Identify which cell holds the provided text, then report its (x, y) central coordinate. 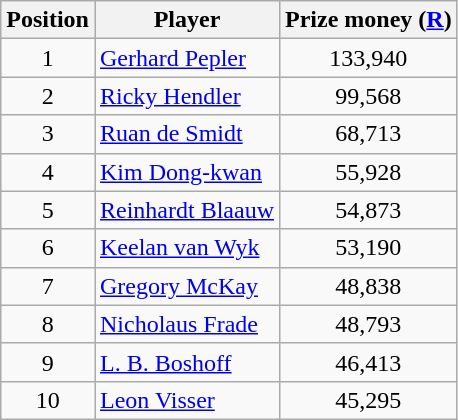
99,568 (369, 96)
Ruan de Smidt (186, 134)
54,873 (369, 210)
Leon Visser (186, 400)
Prize money (R) (369, 20)
Player (186, 20)
2 (48, 96)
55,928 (369, 172)
133,940 (369, 58)
Reinhardt Blaauw (186, 210)
Keelan van Wyk (186, 248)
Position (48, 20)
45,295 (369, 400)
Ricky Hendler (186, 96)
3 (48, 134)
Nicholaus Frade (186, 324)
48,793 (369, 324)
Gerhard Pepler (186, 58)
6 (48, 248)
1 (48, 58)
68,713 (369, 134)
9 (48, 362)
48,838 (369, 286)
Gregory McKay (186, 286)
5 (48, 210)
4 (48, 172)
10 (48, 400)
L. B. Boshoff (186, 362)
Kim Dong-kwan (186, 172)
7 (48, 286)
53,190 (369, 248)
46,413 (369, 362)
8 (48, 324)
